Extract the (X, Y) coordinate from the center of the cell holding the provided text.  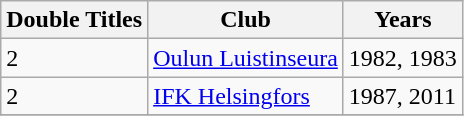
1987, 2011 (402, 96)
IFK Helsingfors (246, 96)
Years (402, 20)
1982, 1983 (402, 58)
Club (246, 20)
Oulun Luistinseura (246, 58)
Double Titles (74, 20)
